Pinpoint the cell where the given text exists, returning its (X, Y) midpoint coordinate. 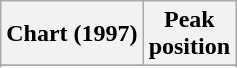
Chart (1997) (72, 34)
Peakposition (189, 34)
